Output the [X, Y] coordinate of the center of the cell containing the given text.  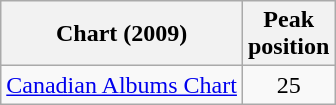
Peakposition [288, 34]
Chart (2009) [122, 34]
25 [288, 85]
Canadian Albums Chart [122, 85]
